Find where the given text appears and provide that cell's center as [X, Y] coordinate. 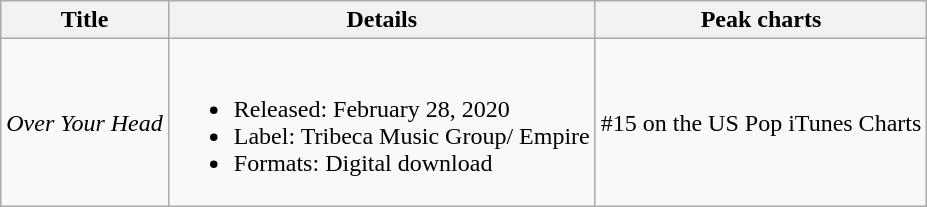
Over Your Head [85, 122]
Details [382, 20]
Released: February 28, 2020Label: Tribeca Music Group/ EmpireFormats: Digital download [382, 122]
Title [85, 20]
#15 on the US Pop iTunes Charts [761, 122]
Peak charts [761, 20]
